Identify which cell holds the provided text, then report its (X, Y) central coordinate. 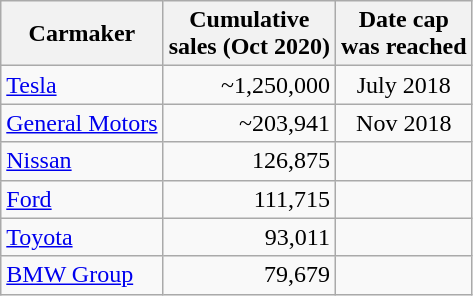
Cumulative sales (Oct 2020) (249, 34)
Tesla (82, 85)
General Motors (82, 123)
111,715 (249, 199)
~203,941 (249, 123)
~1,250,000 (249, 85)
Carmaker (82, 34)
Nissan (82, 161)
Toyota (82, 237)
Nov 2018 (404, 123)
July 2018 (404, 85)
126,875 (249, 161)
BMW Group (82, 275)
Ford (82, 199)
Date cap was reached (404, 34)
79,679 (249, 275)
93,011 (249, 237)
